Scan for the cell matching the given text and deliver its [X, Y] coordinate at center. 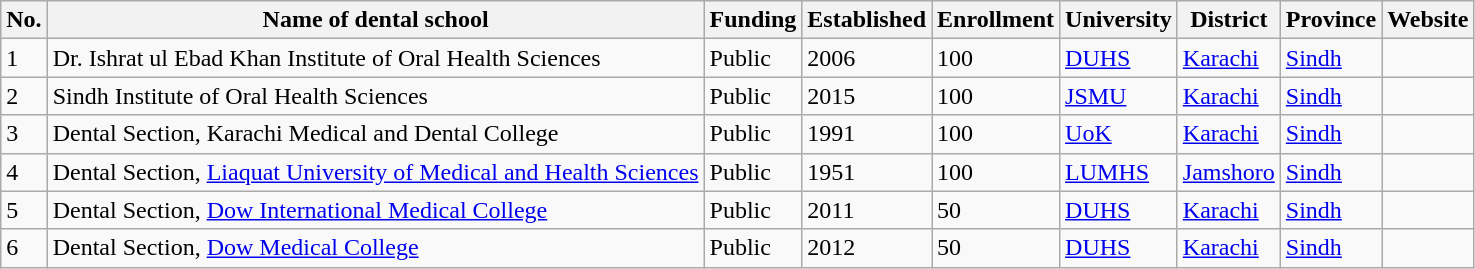
Dental Section, Dow Medical College [376, 248]
Dental Section, Liaquat University of Medical and Health Sciences [376, 172]
1991 [867, 134]
District [1228, 20]
Dental Section, Dow International Medical College [376, 210]
Website [1428, 20]
1951 [867, 172]
4 [24, 172]
Name of dental school [376, 20]
2006 [867, 58]
Established [867, 20]
Sindh Institute of Oral Health Sciences [376, 96]
2015 [867, 96]
Jamshoro [1228, 172]
LUMHS [1119, 172]
JSMU [1119, 96]
University [1119, 20]
Dr. Ishrat ul Ebad Khan Institute of Oral Health Sciences [376, 58]
No. [24, 20]
Enrollment [996, 20]
2012 [867, 248]
6 [24, 248]
3 [24, 134]
2 [24, 96]
5 [24, 210]
Dental Section, Karachi Medical and Dental College [376, 134]
1 [24, 58]
Funding [753, 20]
Province [1330, 20]
2011 [867, 210]
UoK [1119, 134]
